Output the (X, Y) coordinate of the center of the cell containing the given text.  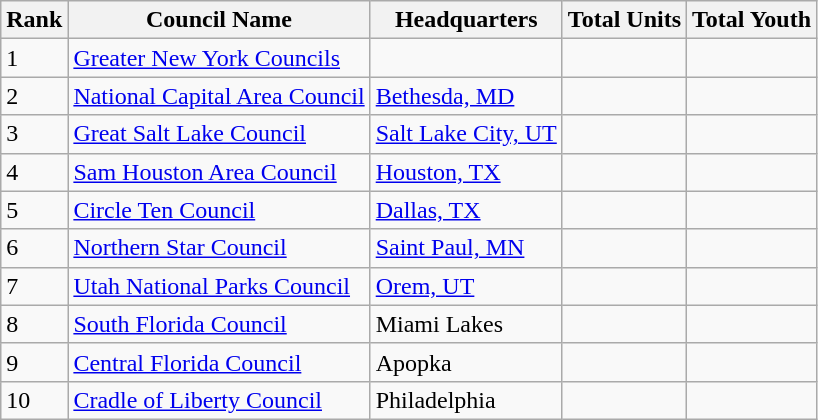
10 (34, 400)
9 (34, 362)
Miami Lakes (466, 324)
Headquarters (466, 20)
Circle Ten Council (219, 210)
Cradle of Liberty Council (219, 400)
National Capital Area Council (219, 96)
Saint Paul, MN (466, 248)
Total Youth (752, 20)
Utah National Parks Council (219, 286)
Salt Lake City, UT (466, 134)
Orem, UT (466, 286)
Total Units (624, 20)
3 (34, 134)
South Florida Council (219, 324)
Northern Star Council (219, 248)
5 (34, 210)
Sam Houston Area Council (219, 172)
2 (34, 96)
8 (34, 324)
Great Salt Lake Council (219, 134)
Council Name (219, 20)
Apopka (466, 362)
Houston, TX (466, 172)
Dallas, TX (466, 210)
Rank (34, 20)
Central Florida Council (219, 362)
Philadelphia (466, 400)
1 (34, 58)
6 (34, 248)
Greater New York Councils (219, 58)
Bethesda, MD (466, 96)
4 (34, 172)
7 (34, 286)
